Determine the [x, y] coordinate at the center of the cell enclosing the given text.  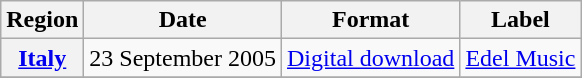
Format [371, 20]
Digital download [371, 58]
Italy [42, 58]
Edel Music [520, 58]
Region [42, 20]
Date [183, 20]
23 September 2005 [183, 58]
Label [520, 20]
